Pinpoint the cell where the given text exists, returning its [X, Y] midpoint coordinate. 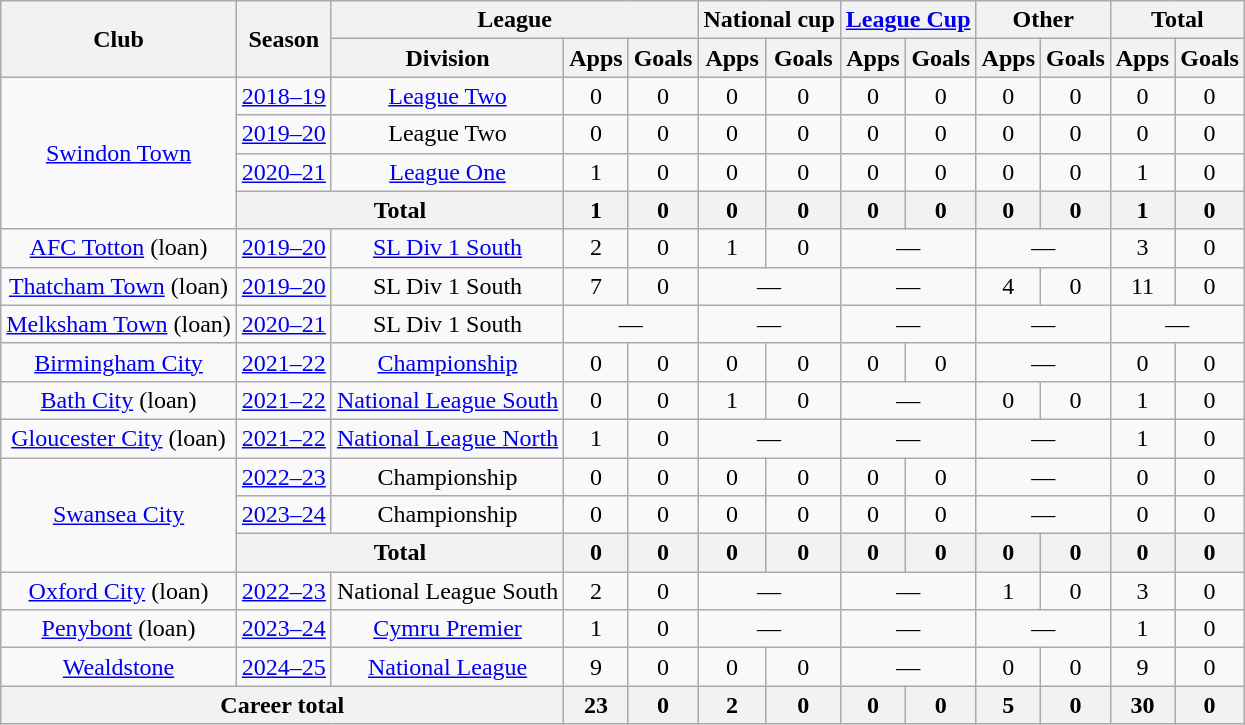
2024–25 [284, 667]
Career total [282, 705]
11 [1142, 286]
Swansea City [119, 515]
League Cup [908, 20]
Cymru Premier [447, 629]
30 [1142, 705]
Club [119, 39]
Season [284, 39]
Birmingham City [119, 362]
Gloucester City (loan) [119, 438]
2018–19 [284, 96]
Bath City (loan) [119, 400]
23 [596, 705]
5 [1008, 705]
Swindon Town [119, 153]
Penybont (loan) [119, 629]
National cup [769, 20]
Melksham Town (loan) [119, 324]
Other [1043, 20]
National League North [447, 438]
League One [447, 172]
Oxford City (loan) [119, 591]
League [514, 20]
AFC Totton (loan) [119, 248]
Division [447, 58]
7 [596, 286]
4 [1008, 286]
Wealdstone [119, 667]
Thatcham Town (loan) [119, 286]
National League [447, 667]
